Output the [x, y] coordinate of the center of the cell containing the given text.  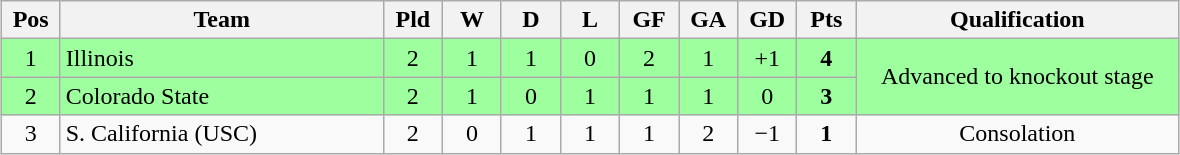
L [590, 20]
W [472, 20]
Advanced to knockout stage [1018, 77]
Qualification [1018, 20]
−1 [768, 134]
GA [708, 20]
Pld [412, 20]
Illinois [222, 58]
S. California (USC) [222, 134]
4 [826, 58]
GF [650, 20]
Team [222, 20]
D [530, 20]
GD [768, 20]
+1 [768, 58]
Consolation [1018, 134]
Colorado State [222, 96]
Pos [30, 20]
Pts [826, 20]
